From the cell containing the given text, extract its center point as (x, y) coordinate. 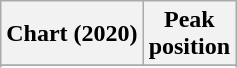
Chart (2020) (72, 34)
Peakposition (189, 34)
